Pinpoint the cell where the given text exists, returning its [X, Y] midpoint coordinate. 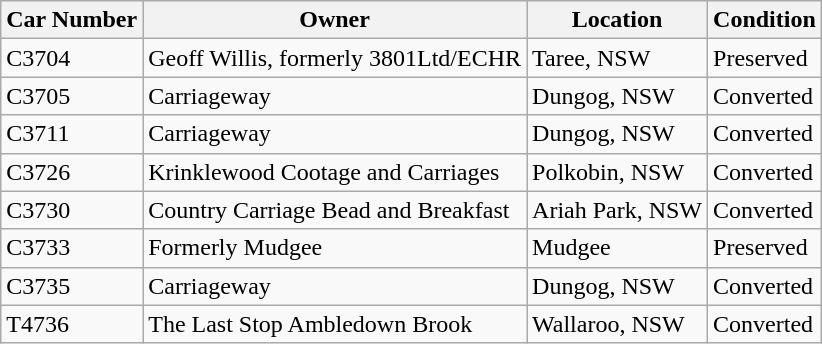
C3730 [72, 210]
C3705 [72, 96]
Mudgee [618, 248]
C3726 [72, 172]
C3733 [72, 248]
T4736 [72, 324]
Polkobin, NSW [618, 172]
Location [618, 20]
Taree, NSW [618, 58]
Ariah Park, NSW [618, 210]
Condition [765, 20]
The Last Stop Ambledown Brook [335, 324]
Formerly Mudgee [335, 248]
Krinklewood Cootage and Carriages [335, 172]
Wallaroo, NSW [618, 324]
C3704 [72, 58]
Geoff Willis, formerly 3801Ltd/ECHR [335, 58]
C3711 [72, 134]
C3735 [72, 286]
Owner [335, 20]
Country Carriage Bead and Breakfast [335, 210]
Car Number [72, 20]
